Extract the [x, y] coordinate from the center of the cell holding the provided text.  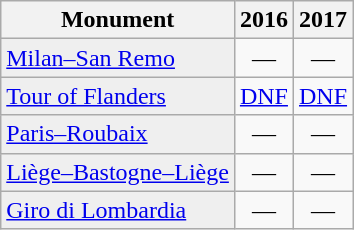
2016 [264, 20]
2017 [322, 20]
Paris–Roubaix [118, 134]
Monument [118, 20]
Milan–San Remo [118, 58]
Liège–Bastogne–Liège [118, 172]
Tour of Flanders [118, 96]
Giro di Lombardia [118, 210]
